Extract the (x, y) coordinate from the center of the cell holding the provided text.  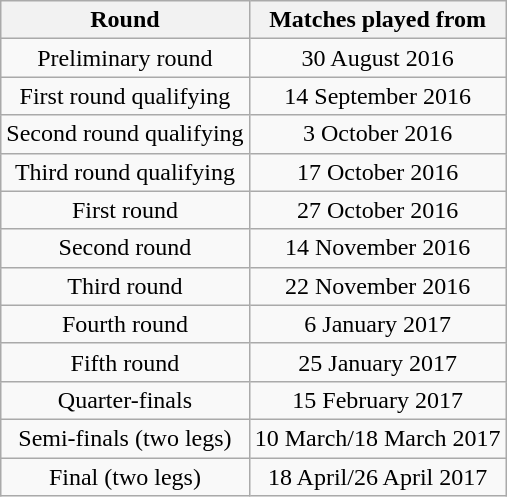
Fourth round (125, 324)
14 September 2016 (378, 96)
10 March/18 March 2017 (378, 438)
First round qualifying (125, 96)
Second round qualifying (125, 134)
Preliminary round (125, 58)
Third round qualifying (125, 172)
3 October 2016 (378, 134)
27 October 2016 (378, 210)
15 February 2017 (378, 400)
30 August 2016 (378, 58)
18 April/26 April 2017 (378, 477)
Matches played from (378, 20)
17 October 2016 (378, 172)
6 January 2017 (378, 324)
First round (125, 210)
Second round (125, 248)
14 November 2016 (378, 248)
25 January 2017 (378, 362)
Third round (125, 286)
Quarter-finals (125, 400)
Fifth round (125, 362)
Semi-finals (two legs) (125, 438)
Final (two legs) (125, 477)
22 November 2016 (378, 286)
Round (125, 20)
